Search for the cell housing the specified text and yield its [x, y] center coordinate. 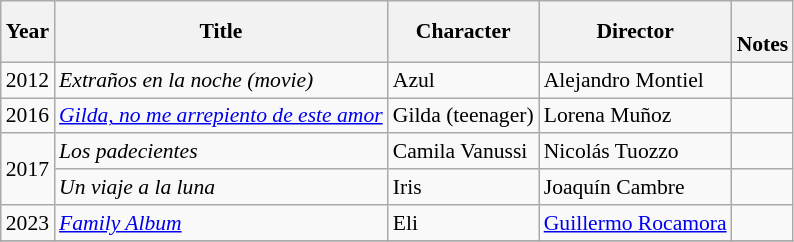
Gilda (teenager) [464, 116]
Camila Vanussi [464, 152]
Iris [464, 187]
Guillermo Rocamora [636, 223]
Azul [464, 80]
Extraños en la noche (movie) [221, 80]
Title [221, 32]
Gilda, no me arrepiento de este amor [221, 116]
Un viaje a la luna [221, 187]
Eli [464, 223]
Character [464, 32]
2017 [28, 170]
Alejandro Montiel [636, 80]
Nicolás Tuozzo [636, 152]
Director [636, 32]
Notes [763, 32]
Family Album [221, 223]
2016 [28, 116]
Joaquín Cambre [636, 187]
Los padecientes [221, 152]
2012 [28, 80]
2023 [28, 223]
Lorena Muñoz [636, 116]
Year [28, 32]
